Pinpoint the cell where the given text exists, returning its [X, Y] midpoint coordinate. 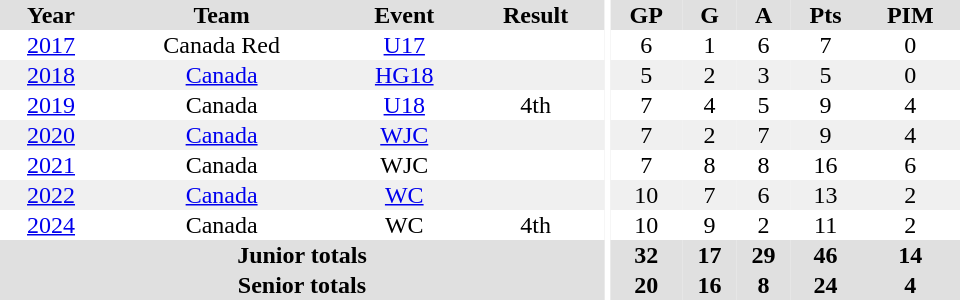
U18 [404, 105]
HG18 [404, 75]
Event [404, 15]
2021 [51, 165]
46 [826, 255]
2017 [51, 45]
29 [764, 255]
Year [51, 15]
A [764, 15]
GP [646, 15]
Senior totals [302, 285]
G [710, 15]
1 [710, 45]
Pts [826, 15]
14 [910, 255]
Canada Red [222, 45]
Team [222, 15]
2024 [51, 225]
Result [536, 15]
2018 [51, 75]
17 [710, 255]
3 [764, 75]
2022 [51, 195]
32 [646, 255]
PIM [910, 15]
U17 [404, 45]
13 [826, 195]
11 [826, 225]
24 [826, 285]
20 [646, 285]
2019 [51, 105]
Junior totals [302, 255]
2020 [51, 135]
